Identify which cell holds the provided text, then report its (x, y) central coordinate. 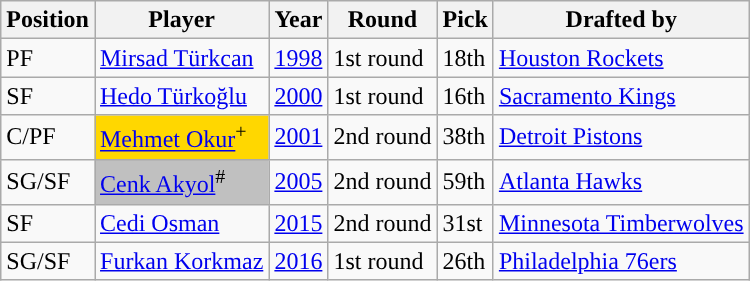
Player (181, 20)
38th (465, 138)
Philadelphia 76ers (621, 261)
Minnesota Timberwolves (621, 223)
Pick (465, 20)
PF (48, 58)
1998 (298, 58)
2016 (298, 261)
Hedo Türkoğlu (181, 96)
26th (465, 261)
2001 (298, 138)
Round (382, 20)
2005 (298, 182)
Mehmet Okur+ (181, 138)
59th (465, 182)
31st (465, 223)
Cenk Akyol# (181, 182)
2000 (298, 96)
Cedi Osman (181, 223)
Sacramento Kings (621, 96)
Furkan Korkmaz (181, 261)
18th (465, 58)
Detroit Pistons (621, 138)
Year (298, 20)
Houston Rockets (621, 58)
C/PF (48, 138)
Position (48, 20)
Drafted by (621, 20)
Mirsad Türkcan (181, 58)
2015 (298, 223)
16th (465, 96)
Atlanta Hawks (621, 182)
